Determine the (X, Y) coordinate at the center of the cell enclosing the given text.  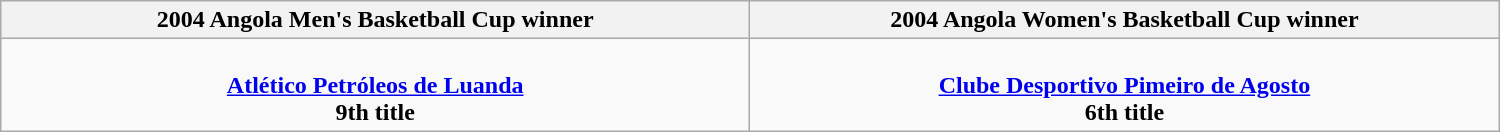
Clube Desportivo Pimeiro de Agosto6th title (1125, 85)
Atlético Petróleos de Luanda9th title (376, 85)
2004 Angola Men's Basketball Cup winner (376, 20)
2004 Angola Women's Basketball Cup winner (1125, 20)
